Output the (x, y) coordinate of the center of the cell containing the given text.  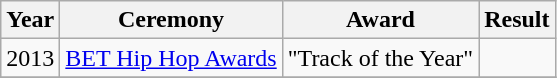
Year (30, 20)
2013 (30, 58)
Award (380, 20)
"Track of the Year" (380, 58)
Ceremony (171, 20)
Result (517, 20)
BET Hip Hop Awards (171, 58)
